Locate the cell with the specified text and output its (X, Y) center coordinate. 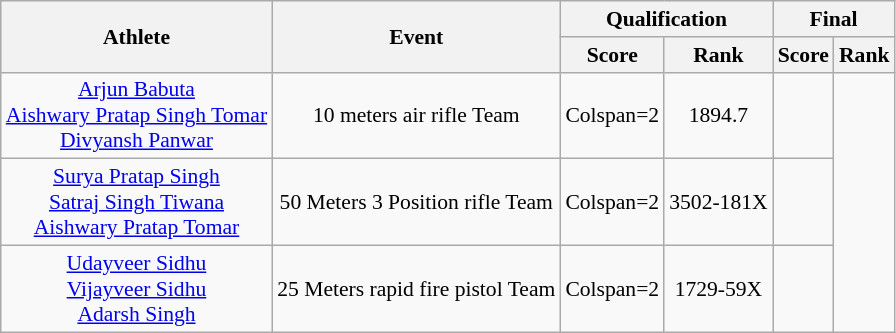
Final (834, 19)
1894.7 (718, 116)
Qualification (666, 19)
50 Meters 3 Position rifle Team (416, 202)
Arjun BabutaAishwary Pratap Singh TomarDivyansh Panwar (136, 116)
25 Meters rapid fire pistol Team (416, 290)
1729-59X (718, 290)
10 meters air rifle Team (416, 116)
Udayveer SidhuVijayveer SidhuAdarsh Singh (136, 290)
Athlete (136, 36)
3502-181X (718, 202)
Surya Pratap SinghSatraj Singh TiwanaAishwary Pratap Tomar (136, 202)
Event (416, 36)
